Find where the given text appears and provide that cell's center as [X, Y] coordinate. 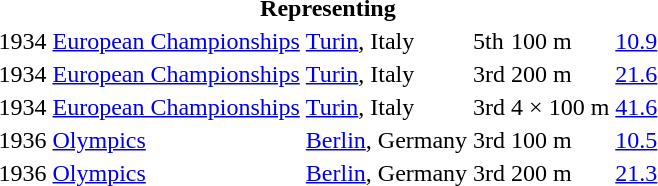
5th [490, 41]
4 × 100 m [560, 107]
Olympics [176, 140]
Berlin, Germany [386, 140]
200 m [560, 74]
